Locate the cell with the specified text and output its (x, y) center coordinate. 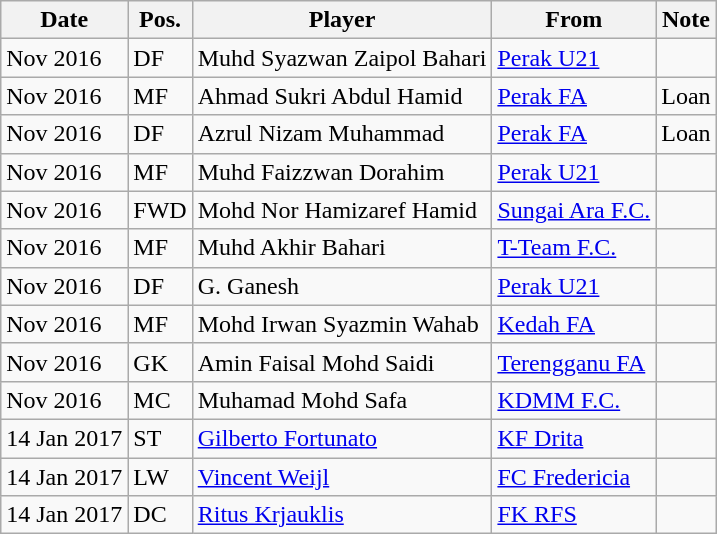
FC Fredericia (574, 477)
Pos. (160, 20)
Ritus Krjauklis (342, 515)
Terengganu FA (574, 362)
ST (160, 438)
Azrul Nizam Muhammad (342, 134)
Muhd Faizzwan Dorahim (342, 172)
Muhd Syazwan Zaipol Bahari (342, 58)
LW (160, 477)
From (574, 20)
Muhd Akhir Bahari (342, 248)
KDMM F.C. (574, 400)
FK RFS (574, 515)
Kedah FA (574, 324)
Mohd Nor Hamizaref Hamid (342, 210)
DC (160, 515)
Amin Faisal Mohd Saidi (342, 362)
Date (64, 20)
GK (160, 362)
Gilberto Fortunato (342, 438)
Vincent Weijl (342, 477)
Mohd Irwan Syazmin Wahab (342, 324)
G. Ganesh (342, 286)
KF Drita (574, 438)
Muhamad Mohd Safa (342, 400)
Note (686, 20)
Sungai Ara F.C. (574, 210)
Player (342, 20)
FWD (160, 210)
Ahmad Sukri Abdul Hamid (342, 96)
T-Team F.C. (574, 248)
MC (160, 400)
